Determine the (x, y) coordinate at the center of the cell enclosing the given text.  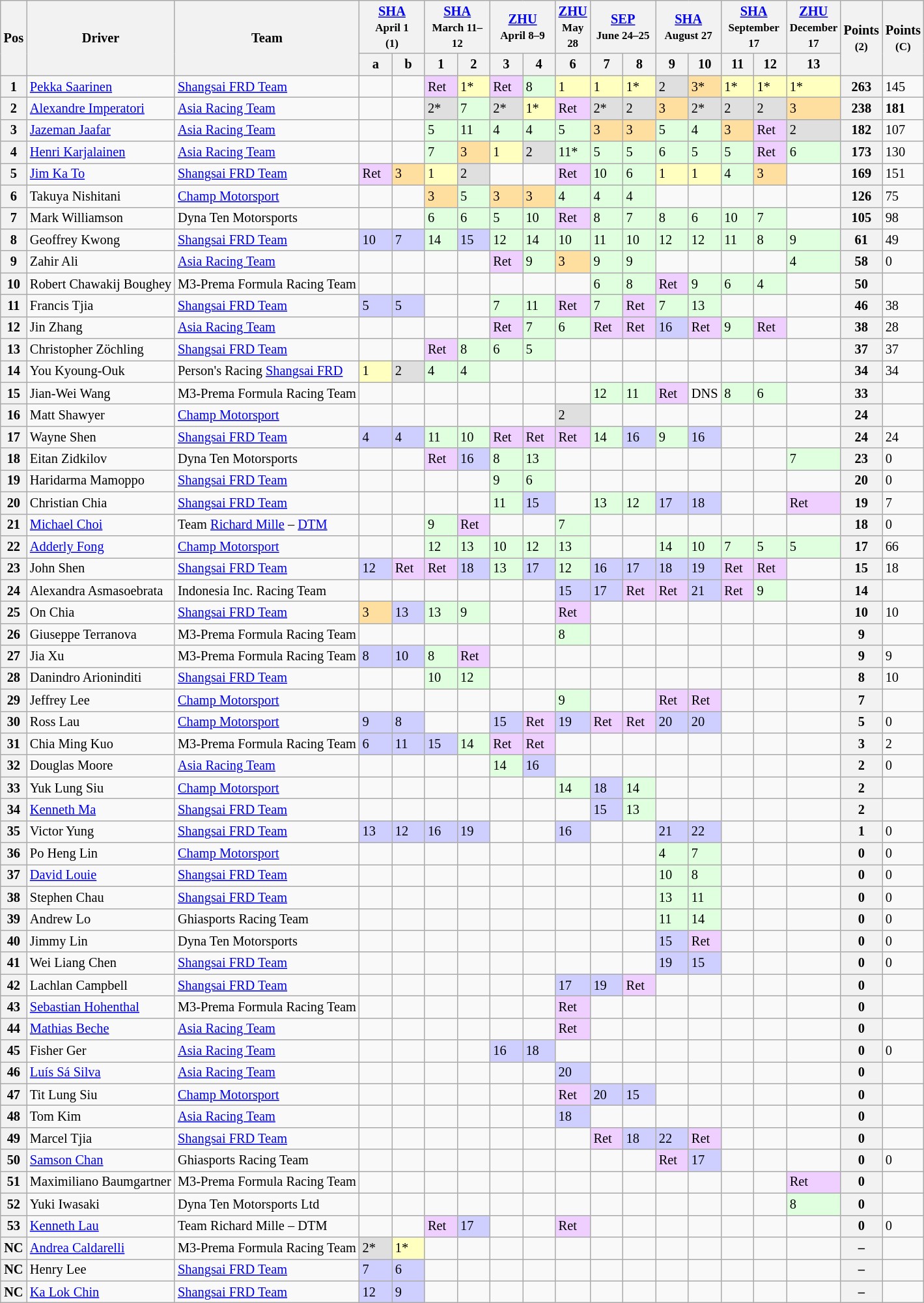
61 (861, 240)
Robert Chawakij Boughey (100, 284)
Tit Lung Siu (100, 1095)
Alexandra Asmasoebrata (100, 591)
Lachlan Campbell (100, 985)
Alexandre Imperatori (100, 108)
Dyna Ten Motorsports Ltd (267, 1204)
52 (14, 1204)
75 (903, 196)
Mark Williamson (100, 218)
Team (267, 38)
40 (14, 941)
Francis Tjia (100, 305)
a (376, 64)
31 (14, 744)
ZHUApril 8–9 (522, 27)
Sebastian Hohenthal (100, 1007)
Kenneth Ma (100, 809)
Zahir Ali (100, 262)
58 (861, 262)
Driver (100, 38)
SHASeptember 17 (753, 27)
42 (14, 985)
SEPJune 24–25 (623, 27)
Pekka Saarinen (100, 87)
41 (14, 963)
Andrew Lo (100, 919)
Jian-Wei Wang (100, 393)
Po Heng Lin (100, 854)
Andrea Caldarelli (100, 1248)
Yuki Iwasaki (100, 1204)
145 (903, 87)
Haridarma Mamoppo (100, 481)
36 (14, 854)
169 (861, 174)
Jimmy Lin (100, 941)
Christian Chia (100, 503)
Marcel Tjia (100, 1138)
You Kyoung-Ouk (100, 371)
Person's Racing Shangsai FRD (267, 371)
Douglas Moore (100, 766)
32 (14, 766)
182 (861, 130)
Wayne Shen (100, 437)
Jin Zhang (100, 328)
Ka Lok Chin (100, 1292)
43 (14, 1007)
SHAMarch 11–12 (457, 27)
53 (14, 1226)
David Louie (100, 875)
John Shen (100, 568)
Maximiliano Baumgartner (100, 1182)
238 (861, 108)
Points(2) (861, 38)
Luís Sá Silva (100, 1072)
181 (903, 108)
ZHUMay 28 (573, 27)
Kenneth Lau (100, 1226)
51 (14, 1182)
ZHUDecember 17 (814, 27)
Pos (14, 38)
Jim Ka To (100, 174)
Victor Yung (100, 832)
47 (14, 1095)
Yuk Lung Siu (100, 788)
Stephen Chau (100, 897)
Mathias Beche (100, 1029)
27 (14, 656)
35 (14, 832)
Henri Karjalainen (100, 152)
151 (903, 174)
Tom Kim (100, 1117)
126 (861, 196)
SHAAugust 27 (689, 27)
26 (14, 634)
Jazeman Jaafar (100, 130)
45 (14, 1051)
263 (861, 87)
130 (903, 152)
29 (14, 700)
3* (705, 87)
11* (573, 152)
48 (14, 1117)
b (408, 64)
Fisher Ger (100, 1051)
98 (903, 218)
39 (14, 919)
Takuya Nishitani (100, 196)
Chia Ming Kuo (100, 744)
Jeffrey Lee (100, 700)
Danindro Arioninditi (100, 678)
107 (903, 130)
Samson Chan (100, 1160)
Eitan Zidkilov (100, 459)
25 (14, 612)
Adderly Fong (100, 546)
Giuseppe Terranova (100, 634)
30 (14, 722)
Christopher Zöchling (100, 350)
105 (861, 218)
On Chia (100, 612)
Indonesia Inc. Racing Team (267, 591)
Geoffrey Kwong (100, 240)
Points(C) (903, 38)
SHAApril 1(1) (392, 27)
Michael Choi (100, 525)
44 (14, 1029)
Matt Shawyer (100, 415)
DNS (705, 393)
Henry Lee (100, 1270)
66 (903, 546)
Wei Liang Chen (100, 963)
173 (861, 152)
Jia Xu (100, 656)
Ross Lau (100, 722)
